Return the (x, y) coordinate for the center point of the cell that contains the specified text.  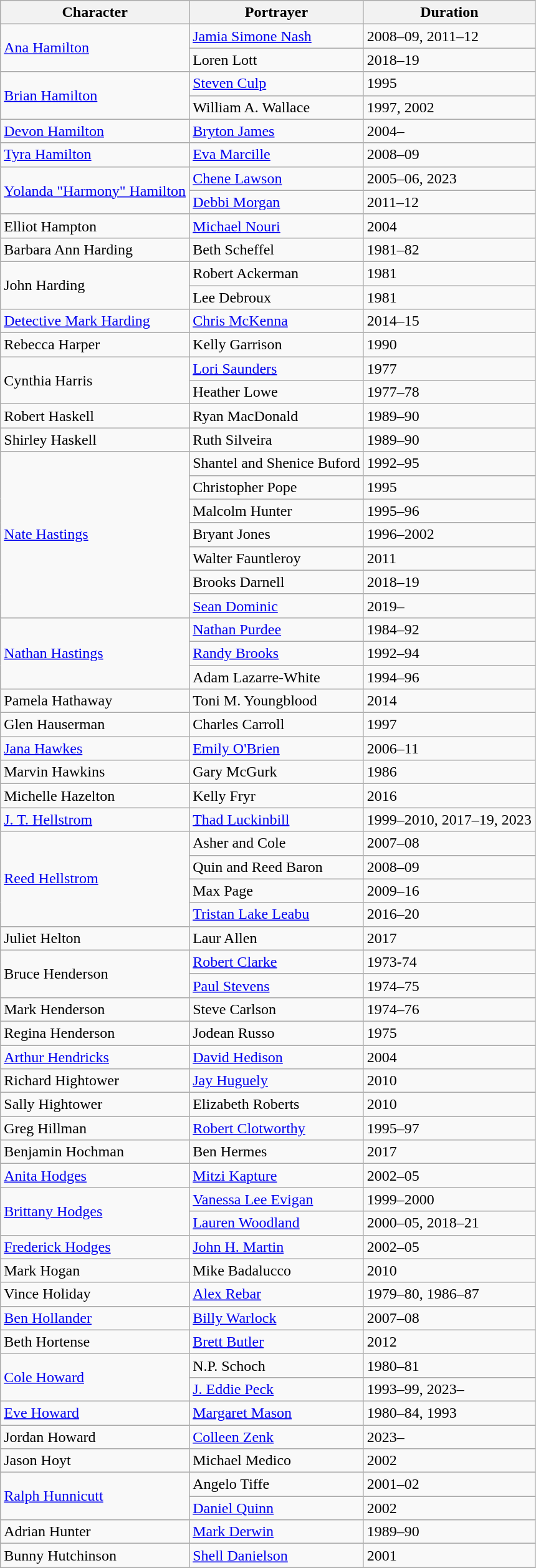
Barbara Ann Harding (95, 249)
Juliet Helton (95, 938)
Alex Rebar (277, 1294)
Walter Fauntleroy (277, 558)
Gary McGurk (277, 772)
Margaret Mason (277, 1413)
Steven Culp (277, 84)
Eva Marcille (277, 155)
1997 (449, 725)
Shell Danielson (277, 1556)
Max Page (277, 891)
Reed Hellstrom (95, 879)
Ben Hermes (277, 1152)
Robert Ackerman (277, 273)
Arthur Hendricks (95, 1057)
Bryant Jones (277, 535)
1999–2010, 2017–19, 2023 (449, 820)
Kelly Garrison (277, 345)
1977–78 (449, 392)
Jason Hoyt (95, 1461)
Daniel Quinn (277, 1508)
Beth Scheffel (277, 249)
N.P. Schoch (277, 1365)
1974–76 (449, 1009)
Heather Lowe (277, 392)
Regina Henderson (95, 1033)
Elliot Hampton (95, 226)
2005–06, 2023 (449, 178)
Detective Mark Harding (95, 321)
Jay Huguely (277, 1081)
J. T. Hellstrom (95, 820)
Brett Butler (277, 1342)
Brian Hamilton (95, 95)
Beth Hortense (95, 1342)
2011–12 (449, 202)
John Harding (95, 285)
Laur Allen (277, 938)
Jordan Howard (95, 1436)
2008–09, 2011–12 (449, 36)
Ruth Silveira (277, 440)
Tristan Lake Leabu (277, 914)
Character (95, 12)
2000–05, 2018–21 (449, 1223)
Sally Hightower (95, 1105)
Devon Hamilton (95, 131)
Michelle Hazelton (95, 796)
2019– (449, 606)
Duration (449, 12)
1993–99, 2023– (449, 1389)
John H. Martin (277, 1247)
Bruce Henderson (95, 974)
David Hedison (277, 1057)
Ryan MacDonald (277, 416)
1995–96 (449, 511)
Lee Debroux (277, 298)
Cole Howard (95, 1377)
Bunny Hutchinson (95, 1556)
2006–11 (449, 748)
Rebecca Harper (95, 345)
Jamia Simone Nash (277, 36)
Mark Henderson (95, 1009)
Chris McKenna (277, 321)
Mark Derwin (277, 1532)
Jana Hawkes (95, 748)
Brooks Darnell (277, 582)
2004– (449, 131)
2016 (449, 796)
Nathan Hastings (95, 653)
Ben Hollander (95, 1318)
Yolanda "Harmony" Hamilton (95, 190)
Kelly Fryr (277, 796)
1994–96 (449, 677)
Tyra Hamilton (95, 155)
1973-74 (449, 962)
2011 (449, 558)
Sean Dominic (277, 606)
Mike Badalucco (277, 1270)
Lauren Woodland (277, 1223)
2014 (449, 701)
Eve Howard (95, 1413)
Marvin Hawkins (95, 772)
Christopher Pope (277, 487)
Brittany Hodges (95, 1211)
Nate Hastings (95, 535)
1986 (449, 772)
1975 (449, 1033)
Adrian Hunter (95, 1532)
Chene Lawson (277, 178)
Benjamin Hochman (95, 1152)
1995–97 (449, 1128)
Michael Nouri (277, 226)
1979–80, 1986–87 (449, 1294)
Malcolm Hunter (277, 511)
Toni M. Youngblood (277, 701)
Jodean Russo (277, 1033)
2023– (449, 1436)
1981–82 (449, 249)
Paul Stevens (277, 985)
Ralph Hunnicutt (95, 1496)
Robert Clotworthy (277, 1128)
Billy Warlock (277, 1318)
1992–94 (449, 653)
Steve Carlson (277, 1009)
J. Eddie Peck (277, 1389)
2001 (449, 1556)
Greg Hillman (95, 1128)
Adam Lazarre-White (277, 677)
Lori Saunders (277, 369)
1974–75 (449, 985)
Robert Clarke (277, 962)
Angelo Tiffe (277, 1484)
Mark Hogan (95, 1270)
2016–20 (449, 914)
Vince Holiday (95, 1294)
Mitzi Kapture (277, 1176)
Michael Medico (277, 1461)
Pamela Hathaway (95, 701)
1997, 2002 (449, 107)
Nathan Purdee (277, 629)
Anita Hodges (95, 1176)
Glen Hauserman (95, 725)
Charles Carroll (277, 725)
1980–81 (449, 1365)
2009–16 (449, 891)
Emily O'Brien (277, 748)
Elizabeth Roberts (277, 1105)
1977 (449, 369)
Colleen Zenk (277, 1436)
1984–92 (449, 629)
Frederick Hodges (95, 1247)
Portrayer (277, 12)
2001–02 (449, 1484)
Vanessa Lee Evigan (277, 1199)
2012 (449, 1342)
William A. Wallace (277, 107)
Shirley Haskell (95, 440)
Ana Hamilton (95, 48)
Debbi Morgan (277, 202)
Randy Brooks (277, 653)
Shantel and Shenice Buford (277, 463)
Bryton James (277, 131)
1996–2002 (449, 535)
1992–95 (449, 463)
1990 (449, 345)
Quin and Reed Baron (277, 867)
Loren Lott (277, 60)
Thad Luckinbill (277, 820)
1999–2000 (449, 1199)
Cynthia Harris (95, 380)
Robert Haskell (95, 416)
Richard Hightower (95, 1081)
2014–15 (449, 321)
1980–84, 1993 (449, 1413)
Asher and Cole (277, 843)
